Locate the cell with the specified text and output its (X, Y) center coordinate. 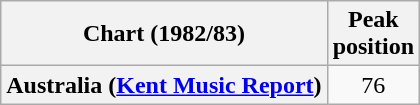
Chart (1982/83) (164, 34)
Peakposition (373, 34)
76 (373, 85)
Australia (Kent Music Report) (164, 85)
